Extract the [x, y] coordinate from the center of the cell holding the provided text.  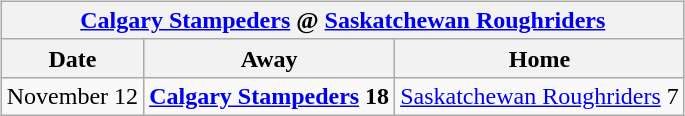
Home [540, 58]
Away [270, 58]
Calgary Stampeders 18 [270, 96]
Calgary Stampeders @ Saskatchewan Roughriders [342, 20]
Saskatchewan Roughriders 7 [540, 96]
Date [72, 58]
November 12 [72, 96]
